Detect which cell encompasses the target text, then output its [x, y] center coordinate. 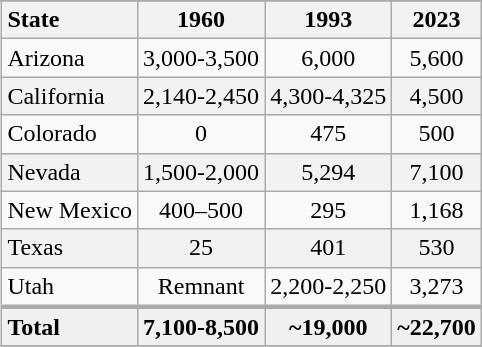
530 [437, 248]
0 [202, 134]
2,200-2,250 [328, 287]
2,140-2,450 [202, 96]
California [70, 96]
25 [202, 248]
3,000-3,500 [202, 58]
2023 [437, 20]
400–500 [202, 210]
Utah [70, 287]
~22,700 [437, 327]
3,273 [437, 287]
State [70, 20]
1960 [202, 20]
401 [328, 248]
Total [70, 327]
Remnant [202, 287]
Texas [70, 248]
6,000 [328, 58]
1,500-2,000 [202, 172]
Nevada [70, 172]
295 [328, 210]
Colorado [70, 134]
1,168 [437, 210]
5,600 [437, 58]
Arizona [70, 58]
1993 [328, 20]
7,100-8,500 [202, 327]
New Mexico [70, 210]
475 [328, 134]
4,300-4,325 [328, 96]
7,100 [437, 172]
~19,000 [328, 327]
500 [437, 134]
4,500 [437, 96]
5,294 [328, 172]
